Identify which cell holds the provided text, then report its [X, Y] central coordinate. 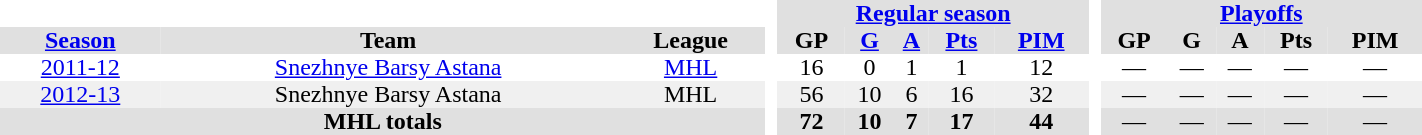
7 [912, 122]
6 [912, 94]
2012-13 [80, 94]
Team [388, 40]
League [691, 40]
12 [1042, 68]
Regular season [934, 14]
44 [1042, 122]
Playoffs [1262, 14]
2011-12 [80, 68]
17 [962, 122]
Season [80, 40]
MHL totals [383, 122]
0 [870, 68]
72 [812, 122]
32 [1042, 94]
56 [812, 94]
